Locate the cell with the specified text and output its [X, Y] center coordinate. 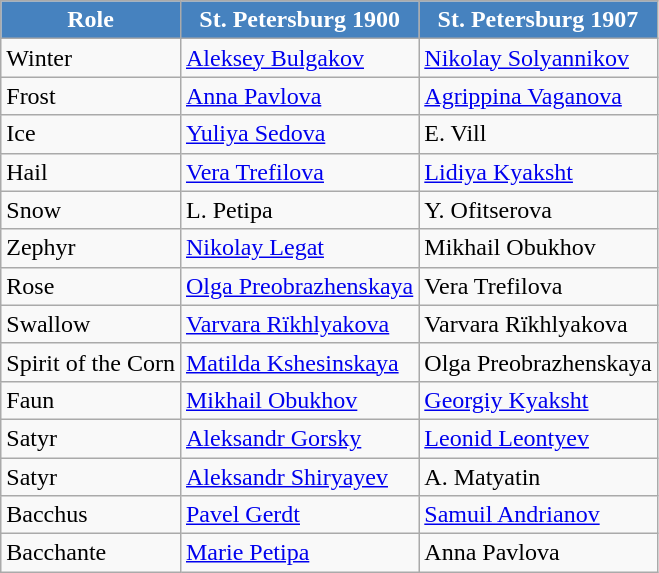
Zephyr [91, 248]
Georgiy Kyaksht [538, 400]
Swallow [91, 324]
St. Petersburg 1907 [538, 20]
Agrippina Vaganova [538, 96]
Aleksandr Shiryayev [299, 477]
Spirit of the Corn [91, 362]
Frost [91, 96]
Aleksey Bulgakov [299, 58]
Y. Ofitserova [538, 210]
Rose [91, 286]
L. Petipa [299, 210]
Winter [91, 58]
A. Matyatin [538, 477]
Leonid Leontyev [538, 438]
Matilda Kshesinskaya [299, 362]
Role [91, 20]
Faun [91, 400]
Marie Petipa [299, 553]
Bacchus [91, 515]
Lidiya Kyaksht [538, 172]
Nikolay Legat [299, 248]
Samuil Andrianov [538, 515]
Nikolay Solyannikov [538, 58]
Bacchante [91, 553]
Aleksandr Gorsky [299, 438]
Yuliya Sedova [299, 134]
E. Vill [538, 134]
Snow [91, 210]
St. Petersburg 1900 [299, 20]
Pavel Gerdt [299, 515]
Ice [91, 134]
Hail [91, 172]
